From the cell containing the given text, extract its center point as [X, Y] coordinate. 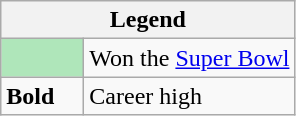
Won the Super Bowl [190, 58]
Career high [190, 96]
Bold [42, 96]
Legend [148, 20]
